Find where the given text appears and provide that cell's center as [x, y] coordinate. 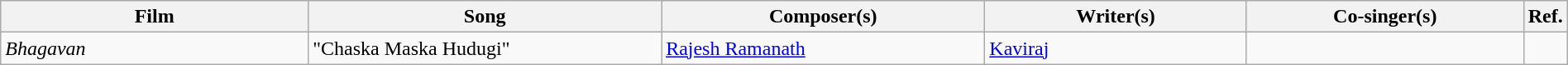
Bhagavan [155, 48]
Film [155, 17]
Writer(s) [1116, 17]
Ref. [1545, 17]
Rajesh Ramanath [824, 48]
"Chaska Maska Hudugi" [485, 48]
Composer(s) [824, 17]
Kaviraj [1116, 48]
Co-singer(s) [1384, 17]
Song [485, 17]
